Output the [x, y] coordinate of the center of the cell containing the given text.  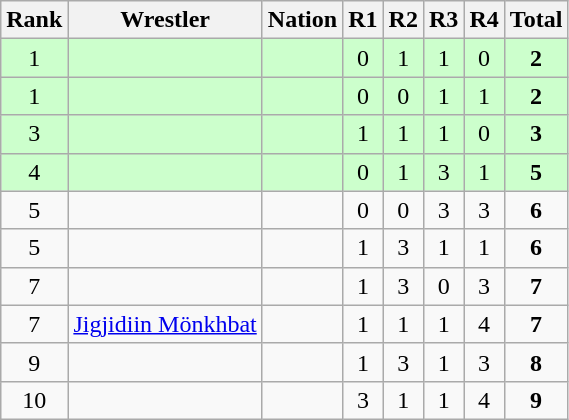
Jigjidiin Mönkhbat [165, 324]
Wrestler [165, 20]
10 [34, 400]
Total [536, 20]
R1 [363, 20]
Rank [34, 20]
R4 [484, 20]
R3 [443, 20]
R2 [403, 20]
8 [536, 362]
Nation [302, 20]
